Extract the (X, Y) coordinate from the center of the cell holding the provided text.  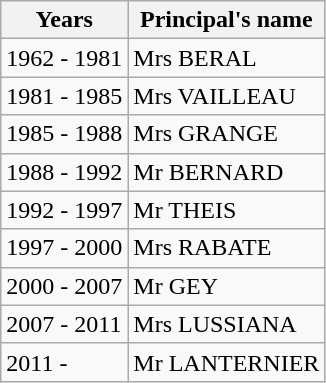
Years (64, 20)
Mr THEIS (226, 210)
1997 - 2000 (64, 248)
Mrs GRANGE (226, 134)
Mr BERNARD (226, 172)
1985 - 1988 (64, 134)
Mrs BERAL (226, 58)
Mr GEY (226, 286)
1988 - 1992 (64, 172)
2000 - 2007 (64, 286)
Mrs LUSSIANA (226, 324)
Mrs VAILLEAU (226, 96)
2007 - 2011 (64, 324)
1981 - 1985 (64, 96)
2011 - (64, 362)
Principal's name (226, 20)
Mrs RABATE (226, 248)
Mr LANTERNIER (226, 362)
1962 - 1981 (64, 58)
1992 - 1997 (64, 210)
